Determine the (X, Y) coordinate at the center of the cell enclosing the given text.  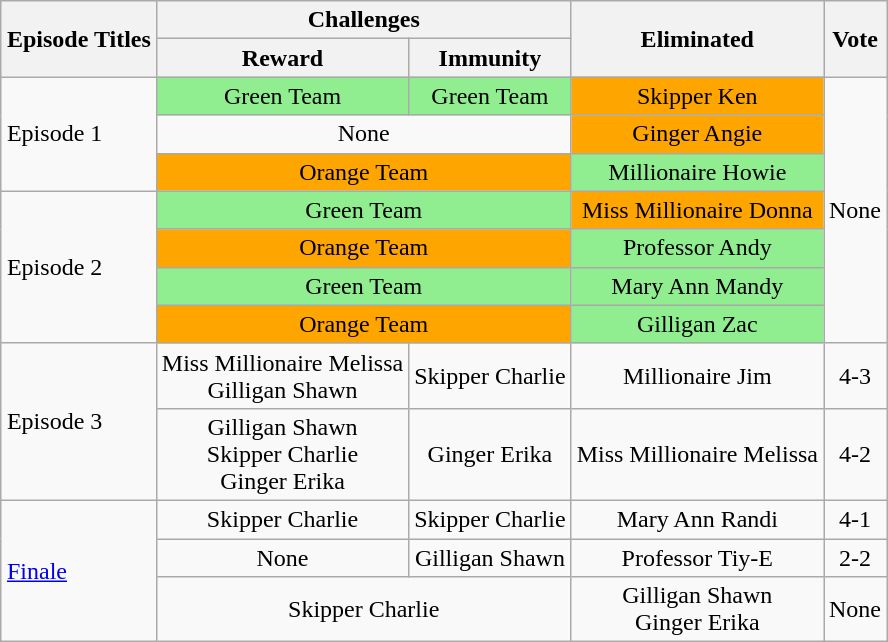
4-2 (856, 454)
Ginger Angie (697, 134)
Immunity (490, 58)
Challenges (364, 20)
Vote (856, 39)
Episode 3 (78, 422)
Miss Millionaire MelissaGilligan Shawn (282, 376)
Episode 2 (78, 267)
4-1 (856, 519)
2-2 (856, 557)
Finale (78, 570)
Episode 1 (78, 134)
Miss Millionaire Donna (697, 210)
Professor Tiy-E (697, 557)
Gilligan Zac (697, 324)
Skipper Ken (697, 96)
Ginger Erika (490, 454)
Episode Titles (78, 39)
4-3 (856, 376)
Millionaire Howie (697, 172)
Gilligan ShawnSkipper CharlieGinger Erika (282, 454)
Mary Ann Mandy (697, 286)
Miss Millionaire Melissa (697, 454)
Millionaire Jim (697, 376)
Professor Andy (697, 248)
Gilligan Shawn (490, 557)
Mary Ann Randi (697, 519)
Gilligan ShawnGinger Erika (697, 610)
Reward (282, 58)
Eliminated (697, 39)
